Locate the cell with the specified text and output its [X, Y] center coordinate. 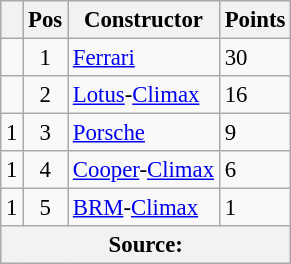
Source: [146, 245]
BRM-Climax [144, 208]
3 [46, 133]
5 [46, 208]
30 [254, 58]
4 [46, 170]
2 [46, 95]
Pos [46, 20]
Lotus-Climax [144, 95]
6 [254, 170]
16 [254, 95]
Points [254, 20]
9 [254, 133]
Ferrari [144, 58]
Cooper-Climax [144, 170]
Porsche [144, 133]
Constructor [144, 20]
